Determine the (x, y) coordinate at the center of the cell enclosing the given text.  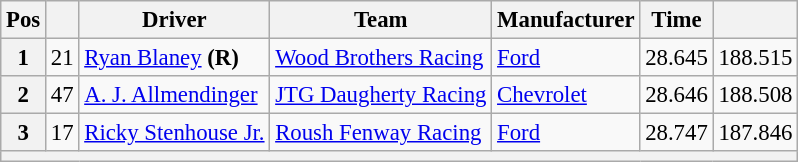
Pos (24, 20)
187.846 (756, 133)
Wood Brothers Racing (381, 58)
A. J. Allmendinger (174, 95)
28.646 (676, 95)
17 (62, 133)
188.515 (756, 58)
47 (62, 95)
1 (24, 58)
Ricky Stenhouse Jr. (174, 133)
28.645 (676, 58)
28.747 (676, 133)
Ryan Blaney (R) (174, 58)
2 (24, 95)
Chevrolet (566, 95)
21 (62, 58)
Time (676, 20)
Manufacturer (566, 20)
Roush Fenway Racing (381, 133)
Team (381, 20)
188.508 (756, 95)
Driver (174, 20)
3 (24, 133)
JTG Daugherty Racing (381, 95)
